Detect which cell encompasses the target text, then output its [x, y] center coordinate. 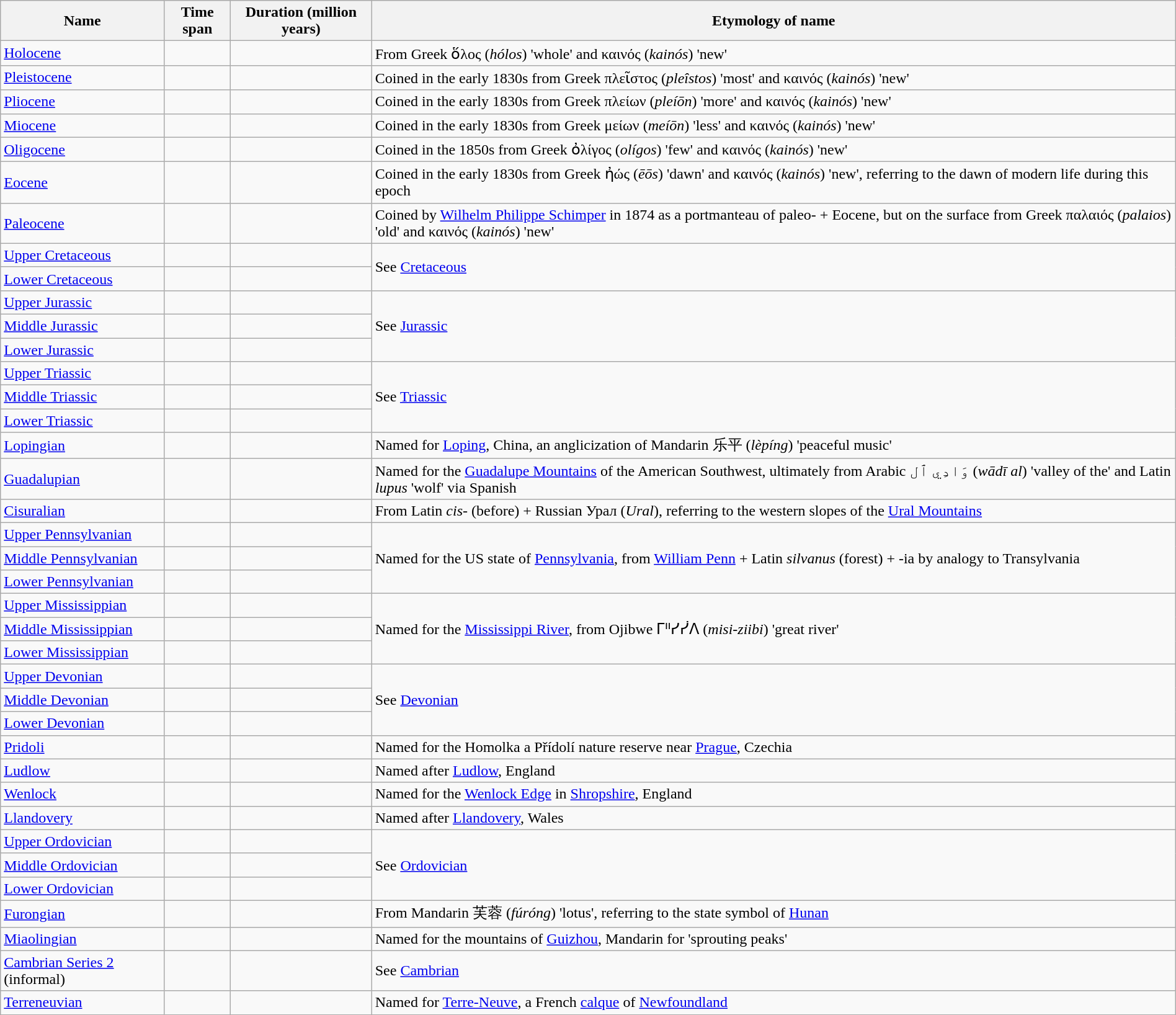
From Latin cis- (before) + Russian Урал (Ural), referring to the western slopes of the Ural Mountains [773, 511]
See Cambrian [773, 970]
Holocene [82, 53]
Named after Llandovery, Wales [773, 818]
Coined in the early 1830s from Greek μείων (meíōn) 'less' and καινός (kainós) 'new' [773, 125]
Lower Devonian [82, 723]
Llandovery [82, 818]
Eocene [82, 182]
See Jurassic [773, 326]
Terreneuvian [82, 1003]
Name [82, 21]
Coined in the early 1830s from Greek πλείων (pleíōn) 'more' and καινός (kainós) 'new' [773, 102]
Named for the Homolka a Přídolí nature reserve near Prague, Czechia [773, 747]
Upper Mississippian [82, 606]
From Greek ὅλος (hólos) 'whole' and καινός (kainós) 'new' [773, 53]
Upper Devonian [82, 676]
Named for the US state of Pennsylvania, from William Penn + Latin silvanus (forest) + -ia by analogy to Transylvania [773, 558]
Cisuralian [82, 511]
Coined in the 1850s from Greek ὀλίγος (olígos) 'few' and καινός (kainós) 'new' [773, 150]
Middle Devonian [82, 700]
Paleocene [82, 223]
Lower Ordovician [82, 888]
See Ordovician [773, 865]
Lopingian [82, 445]
See Cretaceous [773, 267]
Ludlow [82, 771]
Middle Mississippian [82, 629]
Coined in the early 1830s from Greek πλεῖστος (pleîstos) 'most' and καινός (kainós) 'new' [773, 78]
Upper Cretaceous [82, 255]
Etymology of name [773, 21]
Pleistocene [82, 78]
Upper Triassic [82, 373]
Middle Ordovician [82, 865]
Named for Terre-Neuve, a French calque of Newfoundland [773, 1003]
Lower Triassic [82, 421]
Cambrian Series 2 (informal) [82, 970]
Named for the Wenlock Edge in Shropshire, England [773, 794]
Coined in the early 1830s from Greek ἠώς (ēōs) 'dawn' and καινός (kainós) 'new', referring to the dawn of modern life during this epoch [773, 182]
Middle Pennsylvanian [82, 558]
See Devonian [773, 700]
Lower Pennsylvanian [82, 582]
Guadalupian [82, 479]
Middle Triassic [82, 397]
From Mandarin 芙蓉 (fúróng) 'lotus', referring to the state symbol of Hunan [773, 913]
Named for the Mississippi River, from Ojibwe ᒥᐦᓯᓰᐱ (misi-ziibi) 'great river' [773, 629]
Upper Pennsylvanian [82, 534]
Named after Ludlow, England [773, 771]
Time span [197, 21]
Wenlock [82, 794]
Lower Jurassic [82, 349]
Lower Mississippian [82, 653]
Named for the mountains of Guizhou, Mandarin for 'sprouting peaks' [773, 939]
Lower Cretaceous [82, 279]
Middle Jurassic [82, 326]
Pridoli [82, 747]
Furongian [82, 913]
See Triassic [773, 397]
Oligocene [82, 150]
Named for Loping, China, an anglicization of Mandarin 乐平 (lèpíng) 'peaceful music' [773, 445]
Miocene [82, 125]
Duration (million years) [301, 21]
Miaolingian [82, 939]
Upper Jurassic [82, 302]
Upper Ordovician [82, 841]
Pliocene [82, 102]
